Output the [x, y] coordinate of the center of the cell containing the given text.  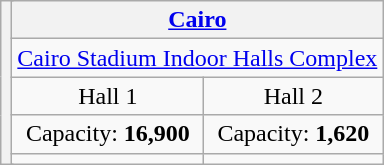
Capacity: 16,900 [108, 134]
Hall 1 [108, 96]
Capacity: 1,620 [294, 134]
Hall 2 [294, 96]
Cairo Stadium Indoor Halls Complex [198, 58]
Cairo [198, 20]
